Provide the [x, y] coordinate of the cell's center where the given text is located.  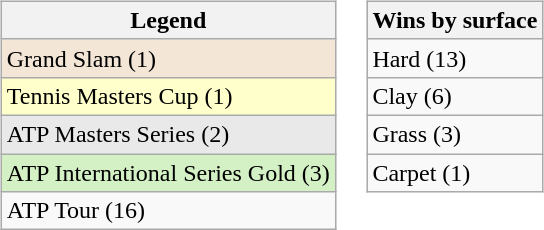
Hard (13) [455, 58]
ATP Masters Series (2) [168, 134]
ATP Tour (16) [168, 211]
Legend [168, 20]
Clay (6) [455, 96]
Carpet (1) [455, 173]
ATP International Series Gold (3) [168, 173]
Grand Slam (1) [168, 58]
Tennis Masters Cup (1) [168, 96]
Wins by surface [455, 20]
Grass (3) [455, 134]
